Locate the cell with the specified text and output its [X, Y] center coordinate. 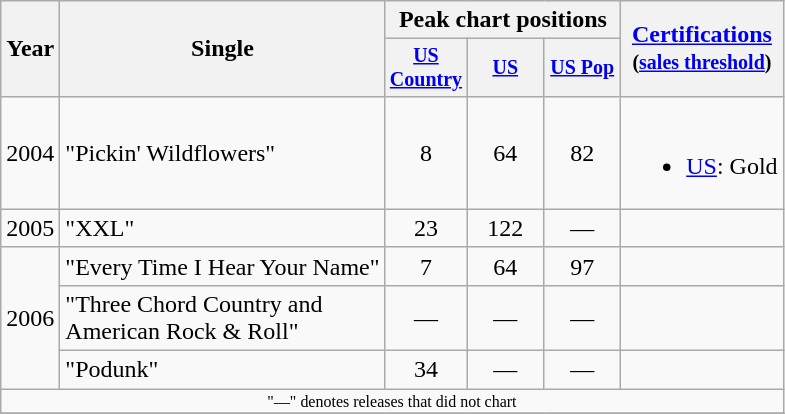
34 [426, 370]
Certifications(sales threshold) [702, 49]
Peak chart positions [503, 20]
"—" denotes releases that did not chart [392, 401]
"Every Time I Hear Your Name" [222, 266]
Year [30, 49]
"XXL" [222, 228]
US: Gold [702, 152]
2006 [30, 318]
97 [582, 266]
US Country [426, 68]
2004 [30, 152]
2005 [30, 228]
7 [426, 266]
8 [426, 152]
"Pickin' Wildflowers" [222, 152]
"Three Chord Country andAmerican Rock & Roll" [222, 318]
"Podunk" [222, 370]
Single [222, 49]
US Pop [582, 68]
23 [426, 228]
82 [582, 152]
122 [506, 228]
US [506, 68]
